From the cell containing the given text, extract its center point as [X, Y] coordinate. 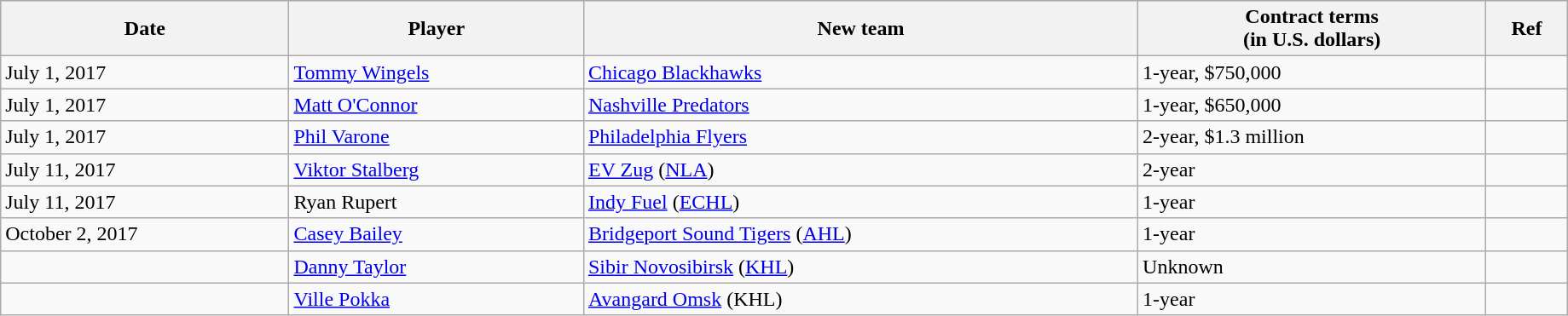
Philadelphia Flyers [860, 137]
Matt O'Connor [437, 105]
Nashville Predators [860, 105]
1-year, $750,000 [1312, 72]
Contract terms(in U.S. dollars) [1312, 29]
Danny Taylor [437, 267]
1-year, $650,000 [1312, 105]
October 2, 2017 [145, 234]
EV Zug (NLA) [860, 169]
Chicago Blackhawks [860, 72]
Casey Bailey [437, 234]
Avangard Omsk (KHL) [860, 299]
Player [437, 29]
2-year, $1.3 million [1312, 137]
Bridgeport Sound Tigers (AHL) [860, 234]
Ville Pokka [437, 299]
Date [145, 29]
Ryan Rupert [437, 202]
Viktor Stalberg [437, 169]
Sibir Novosibirsk (KHL) [860, 267]
2-year [1312, 169]
Ref [1527, 29]
New team [860, 29]
Phil Varone [437, 137]
Tommy Wingels [437, 72]
Unknown [1312, 267]
Indy Fuel (ECHL) [860, 202]
